From the cell containing the given text, extract its center point as (X, Y) coordinate. 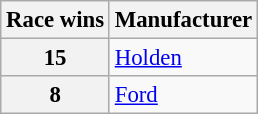
Holden (183, 58)
Ford (183, 95)
Race wins (56, 20)
Manufacturer (183, 20)
15 (56, 58)
8 (56, 95)
